For the text-containing cell, return its midpoint in (X, Y) coordinate format. 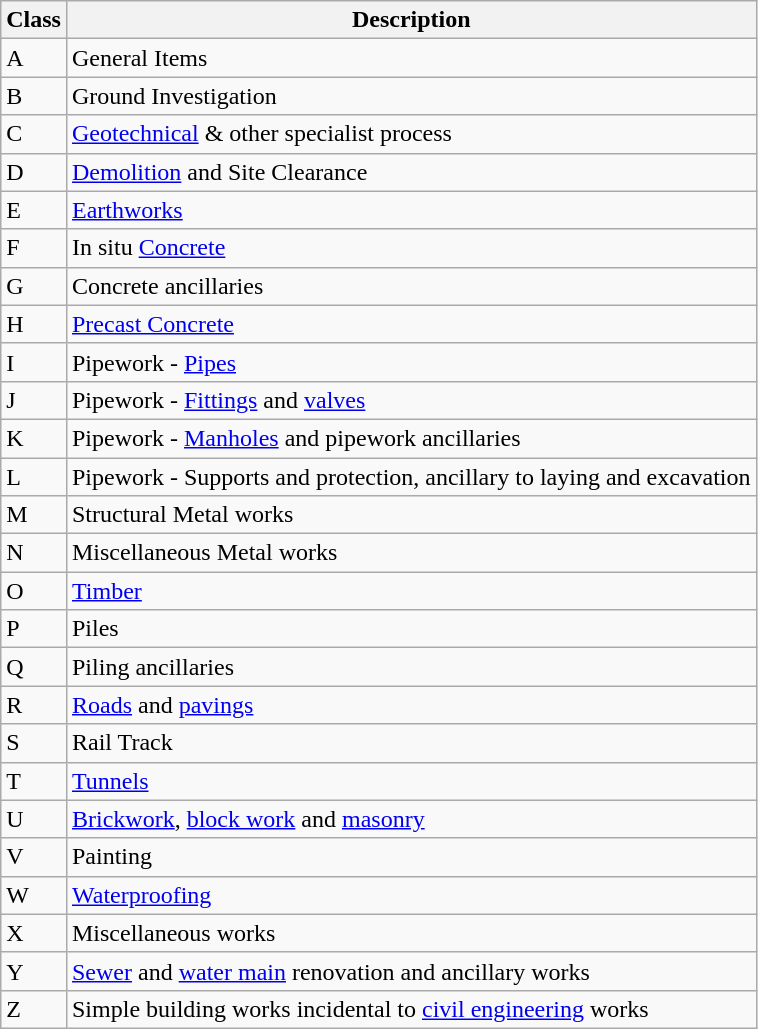
Tunnels (411, 781)
Geotechnical & other specialist process (411, 134)
Miscellaneous Metal works (411, 553)
Ground Investigation (411, 96)
Y (34, 971)
Sewer and water main renovation and ancillary works (411, 971)
G (34, 286)
Q (34, 667)
Z (34, 1009)
Pipework - Pipes (411, 362)
Pipework - Supports and protection, ancillary to laying and excavation (411, 477)
C (34, 134)
X (34, 933)
Piling ancillaries (411, 667)
P (34, 629)
Brickwork, block work and masonry (411, 819)
Description (411, 20)
E (34, 210)
W (34, 895)
F (34, 248)
A (34, 58)
General Items (411, 58)
J (34, 400)
O (34, 591)
Precast Concrete (411, 324)
Simple building works incidental to civil engineering works (411, 1009)
T (34, 781)
S (34, 743)
I (34, 362)
Piles (411, 629)
N (34, 553)
Pipework - Manholes and pipework ancillaries (411, 438)
Earthworks (411, 210)
Pipework - Fittings and valves (411, 400)
Miscellaneous works (411, 933)
U (34, 819)
In situ Concrete (411, 248)
Roads and pavings (411, 705)
D (34, 172)
Concrete ancillaries (411, 286)
Demolition and Site Clearance (411, 172)
Rail Track (411, 743)
L (34, 477)
Structural Metal works (411, 515)
R (34, 705)
K (34, 438)
V (34, 857)
B (34, 96)
Painting (411, 857)
M (34, 515)
Timber (411, 591)
Class (34, 20)
H (34, 324)
Waterproofing (411, 895)
